For the text-containing cell, return its midpoint in (X, Y) coordinate format. 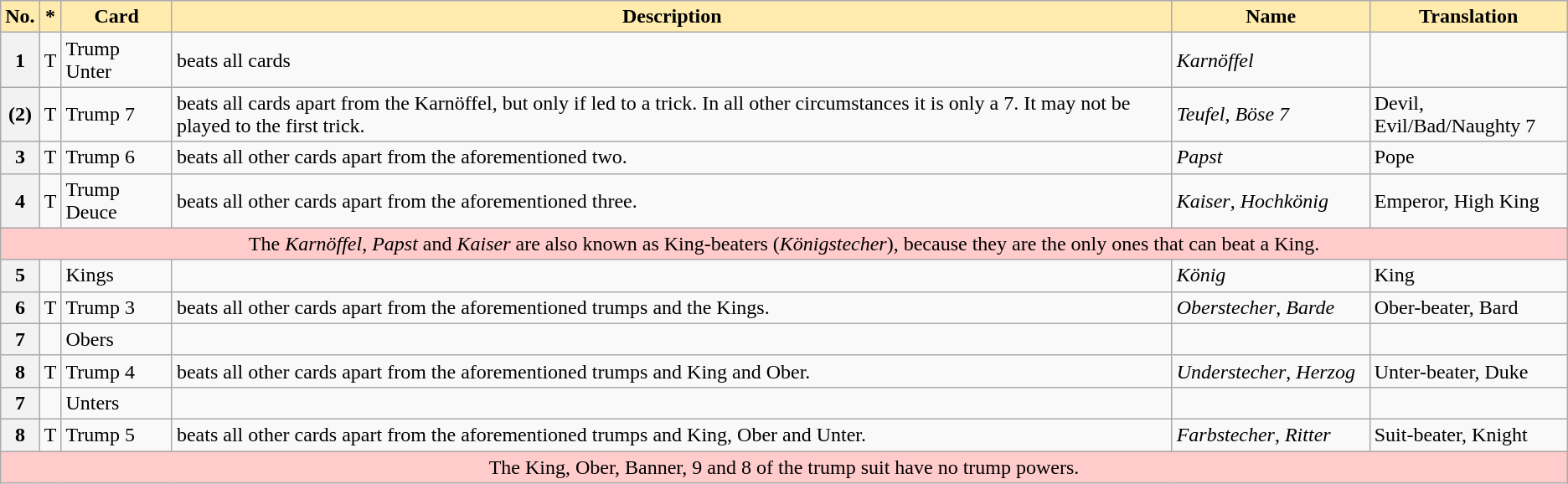
Unter-beater, Duke (1468, 371)
beats all other cards apart from the aforementioned two. (672, 157)
Trump Deuce (117, 201)
The King, Ober, Banner, 9 and 8 of the trump suit have no trump powers. (784, 466)
Unters (117, 403)
Name (1271, 17)
No. (20, 17)
König (1271, 275)
Pope (1468, 157)
King (1468, 275)
beats all other cards apart from the aforementioned three. (672, 201)
Description (672, 17)
Karnöffel (1271, 60)
The Karnöffel, Papst and Kaiser are also known as King-beaters (Königstecher), because they are the only ones that can beat a King. (784, 244)
beats all other cards apart from the aforementioned trumps and King and Ober. (672, 371)
Oberstecher, Barde (1271, 307)
beats all cards (672, 60)
(2) (20, 114)
5 (20, 275)
Trump 7 (117, 114)
Devil, Evil/Bad/Naughty 7 (1468, 114)
beats all other cards apart from the aforementioned trumps and King, Ober and Unter. (672, 435)
4 (20, 201)
3 (20, 157)
6 (20, 307)
Trump Unter (117, 60)
Kaiser, Hochkönig (1271, 201)
Trump 3 (117, 307)
Obers (117, 339)
Trump 6 (117, 157)
Emperor, High King (1468, 201)
Kings (117, 275)
Teufel, Böse 7 (1271, 114)
Translation (1468, 17)
1 (20, 60)
Understecher, Herzog (1271, 371)
Trump 4 (117, 371)
Trump 5 (117, 435)
Suit-beater, Knight (1468, 435)
Card (117, 17)
Farbstecher, Ritter (1271, 435)
Papst (1271, 157)
Ober-beater, Bard (1468, 307)
beats all other cards apart from the aforementioned trumps and the Kings. (672, 307)
* (50, 17)
